Provide the (x, y) coordinate of the cell's center where the given text is located.  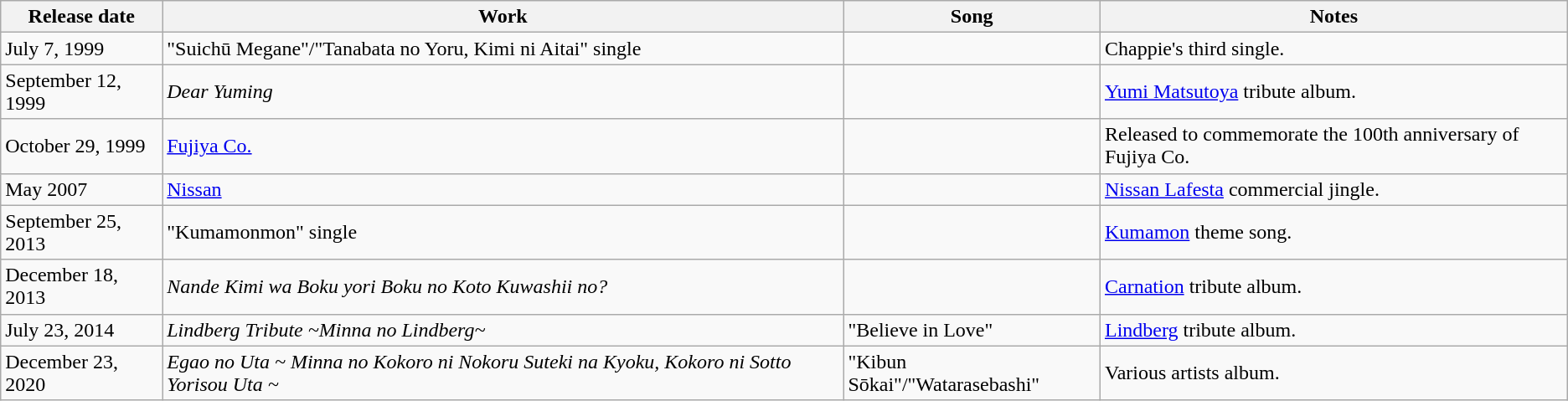
July 7, 1999 (82, 49)
Notes (1333, 17)
"Kumamonmon" single (503, 233)
Chappie's third single. (1333, 49)
Egao no Uta ~ Minna no Kokoro ni Nokoru Suteki na Kyoku, Kokoro ni Sotto Yorisou Uta ~ (503, 373)
Work (503, 17)
December 23, 2020 (82, 373)
Carnation tribute album. (1333, 286)
Lindberg Tribute ~Minna no Lindberg~ (503, 330)
May 2007 (82, 189)
Various artists album. (1333, 373)
October 29, 1999 (82, 146)
Dear Yuming (503, 92)
Lindberg tribute album. (1333, 330)
Yumi Matsutoya tribute album. (1333, 92)
Nissan Lafesta commercial jingle. (1333, 189)
July 23, 2014 (82, 330)
Kumamon theme song. (1333, 233)
"Suichū Megane"/"Tanabata no Yoru, Kimi ni Aitai" single (503, 49)
"Believe in Love" (972, 330)
"Kibun Sōkai"/"Watarasebashi" (972, 373)
Released to commemorate the 100th anniversary of Fujiya Co. (1333, 146)
Nissan (503, 189)
Song (972, 17)
September 25, 2013 (82, 233)
Release date (82, 17)
Fujiya Co. (503, 146)
December 18, 2013 (82, 286)
September 12, 1999 (82, 92)
Nande Kimi wa Boku yori Boku no Koto Kuwashii no? (503, 286)
